Capture the cell that displays the provided text and extract its [x, y] central coordinate. 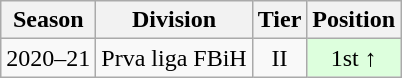
2020–21 [48, 58]
1st ↑ [354, 58]
Division [174, 20]
Season [48, 20]
Position [354, 20]
Tier [280, 20]
II [280, 58]
Prva liga FBiH [174, 58]
